For the text-containing cell, return its midpoint in (x, y) coordinate format. 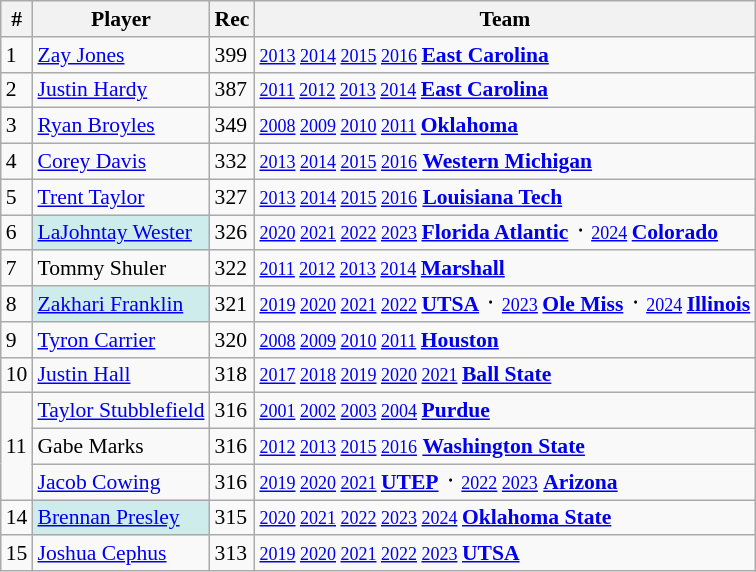
6 (17, 233)
2013 2014 2015 2016 East Carolina (504, 55)
318 (232, 375)
2013 2014 2015 2016 Western Michigan (504, 162)
2019 2020 2021 2022 2023 UTSA (504, 554)
Ryan Broyles (120, 126)
2011 2012 2013 2014 East Carolina (504, 90)
2 (17, 90)
Tommy Shuler (120, 269)
2020 2021 2022 2023 2024 Oklahoma State (504, 518)
2020 2021 2022 2023 Florida Atlantic ᛫ 2024 Colorado (504, 233)
1 (17, 55)
322 (232, 269)
332 (232, 162)
387 (232, 90)
2008 2009 2010 2011 Oklahoma (504, 126)
2019 2020 2021 2022 UTSA ᛫ 2023 Ole Miss ᛫ 2024 Illinois (504, 304)
15 (17, 554)
315 (232, 518)
2011 2012 2013 2014 Marshall (504, 269)
Player (120, 19)
399 (232, 55)
5 (17, 197)
320 (232, 340)
2013 2014 2015 2016 Louisiana Tech (504, 197)
Gabe Marks (120, 447)
Taylor Stubblefield (120, 411)
LaJohntay Wester (120, 233)
2019 2020 2021 UTEP ᛫ 2022 2023 Arizona (504, 482)
10 (17, 375)
Rec (232, 19)
7 (17, 269)
321 (232, 304)
327 (232, 197)
326 (232, 233)
3 (17, 126)
Zay Jones (120, 55)
Zakhari Franklin (120, 304)
2001 2002 2003 2004 Purdue (504, 411)
Brennan Presley (120, 518)
Justin Hall (120, 375)
14 (17, 518)
8 (17, 304)
2008 2009 2010 2011 Houston (504, 340)
Joshua Cephus (120, 554)
Tyron Carrier (120, 340)
4 (17, 162)
Trent Taylor (120, 197)
349 (232, 126)
313 (232, 554)
Team (504, 19)
9 (17, 340)
11 (17, 446)
Corey Davis (120, 162)
Jacob Cowing (120, 482)
Justin Hardy (120, 90)
2012 2013 2015 2016 Washington State (504, 447)
# (17, 19)
2017 2018 2019 2020 2021 Ball State (504, 375)
